Identify which cell holds the provided text, then report its [X, Y] central coordinate. 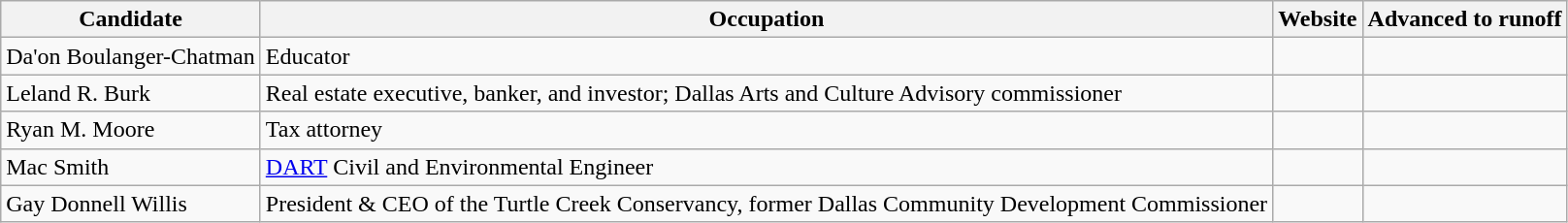
Candidate [131, 19]
Leland R. Burk [131, 93]
Website [1318, 19]
Mac Smith [131, 167]
Advanced to runoff [1465, 19]
Gay Donnell Willis [131, 204]
DART Civil and Environmental Engineer [767, 167]
Occupation [767, 19]
Da'on Boulanger-Chatman [131, 56]
Educator [767, 56]
Real estate executive, banker, and investor; Dallas Arts and Culture Advisory commissioner [767, 93]
Tax attorney [767, 130]
Ryan M. Moore [131, 130]
President & CEO of the Turtle Creek Conservancy, former Dallas Community Development Commissioner [767, 204]
